From the cell containing the given text, extract its center point as (X, Y) coordinate. 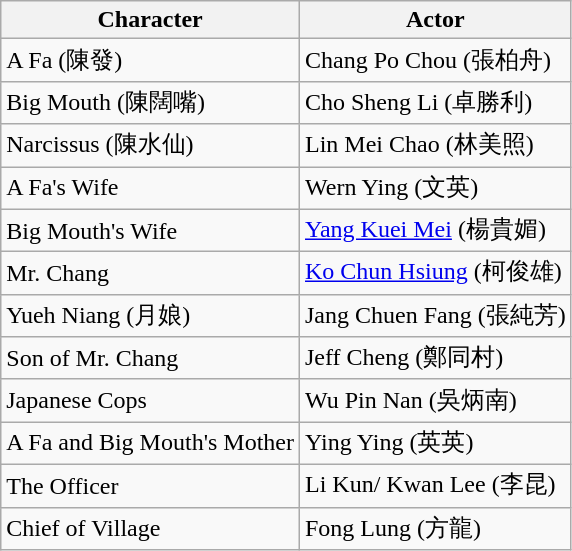
Lin Mei Chao (林美照) (435, 146)
Wu Pin Nan (吳炳南) (435, 400)
Actor (435, 20)
Big Mouth (陳闊嘴) (150, 102)
Character (150, 20)
Yang Kuei Mei (楊貴媚) (435, 230)
Big Mouth's Wife (150, 230)
Jeff Cheng (鄭同村) (435, 358)
Son of Mr. Chang (150, 358)
A Fa and Big Mouth's Mother (150, 444)
Japanese Cops (150, 400)
Cho Sheng Li (卓勝利) (435, 102)
Ying Ying (英英) (435, 444)
Narcissus (陳水仙) (150, 146)
Chief of Village (150, 528)
Yueh Niang (月娘) (150, 316)
Ko Chun Hsiung (柯俊雄) (435, 274)
Jang Chuen Fang (張純芳) (435, 316)
A Fa's Wife (150, 188)
Wern Ying (文英) (435, 188)
Fong Lung (方龍) (435, 528)
Li Kun/ Kwan Lee (李昆) (435, 486)
Mr. Chang (150, 274)
Chang Po Chou (張柏舟) (435, 60)
A Fa (陳發) (150, 60)
The Officer (150, 486)
